Locate the cell with the specified text and output its (x, y) center coordinate. 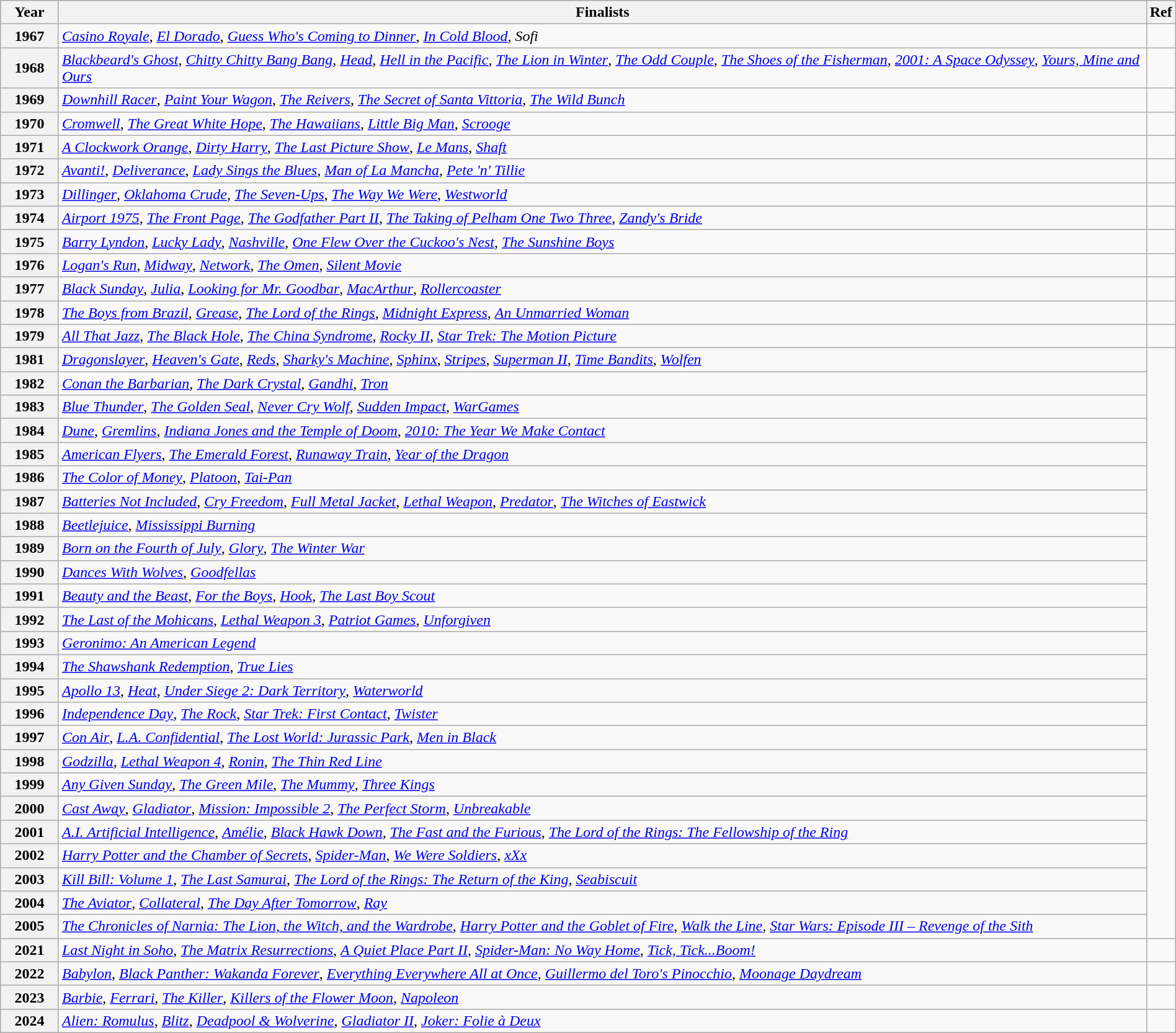
Kill Bill: Volume 1, The Last Samurai, The Lord of the Rings: The Return of the King, Seabiscuit (602, 879)
1988 (30, 525)
Avanti!, Deliverance, Lady Sings the Blues, Man of La Mancha, Pete 'n' Tillie (602, 171)
1999 (30, 785)
Casino Royale, El Dorado, Guess Who's Coming to Dinner, In Cold Blood, Sofi (602, 36)
2004 (30, 903)
1979 (30, 336)
1971 (30, 147)
2023 (30, 997)
Barry Lyndon, Lucky Lady, Nashville, One Flew Over the Cuckoo's Nest, The Sunshine Boys (602, 241)
1968 (30, 68)
Dillinger, Oklahoma Crude, The Seven-Ups, The Way We Were, Westworld (602, 194)
1978 (30, 312)
The Shawshank Redemption, True Lies (602, 666)
1998 (30, 761)
2003 (30, 879)
Independence Day, The Rock, Star Trek: First Contact, Twister (602, 714)
The Boys from Brazil, Grease, The Lord of the Rings, Midnight Express, An Unmarried Woman (602, 312)
The Last of the Mohicans, Lethal Weapon 3, Patriot Games, Unforgiven (602, 619)
1975 (30, 241)
1977 (30, 288)
1969 (30, 100)
Cast Away, Gladiator, Mission: Impossible 2, The Perfect Storm, Unbreakable (602, 808)
Dances With Wolves, Goodfellas (602, 572)
The Aviator, Collateral, The Day After Tomorrow, Ray (602, 903)
Godzilla, Lethal Weapon 4, Ronin, The Thin Red Line (602, 761)
2000 (30, 808)
All That Jazz, The Black Hole, The China Syndrome, Rocky II, Star Trek: The Motion Picture (602, 336)
Beauty and the Beast, For the Boys, Hook, The Last Boy Scout (602, 596)
1986 (30, 478)
1989 (30, 548)
2022 (30, 973)
2021 (30, 950)
Ref (1161, 12)
1970 (30, 123)
2024 (30, 1021)
Year (30, 12)
Barbie, Ferrari, The Killer, Killers of the Flower Moon, Napoleon (602, 997)
2001 (30, 832)
1985 (30, 454)
2002 (30, 856)
Finalists (602, 12)
Downhill Racer, Paint Your Wagon, The Reivers, The Secret of Santa Vittoria, The Wild Bunch (602, 100)
1994 (30, 666)
Harry Potter and the Chamber of Secrets, Spider-Man, We Were Soldiers, xXx (602, 856)
1984 (30, 431)
1983 (30, 407)
Conan the Barbarian, The Dark Crystal, Gandhi, Tron (602, 383)
Logan's Run, Midway, Network, The Omen, Silent Movie (602, 265)
Dune, Gremlins, Indiana Jones and the Temple of Doom, 2010: The Year We Make Contact (602, 431)
Geronimo: An American Legend (602, 643)
Cromwell, The Great White Hope, The Hawaiians, Little Big Man, Scrooge (602, 123)
1996 (30, 714)
1995 (30, 691)
Beetlejuice, Mississippi Burning (602, 525)
1976 (30, 265)
Dragonslayer, Heaven's Gate, Reds, Sharky's Machine, Sphinx, Stripes, Superman II, Time Bandits, Wolfen (602, 360)
Any Given Sunday, The Green Mile, The Mummy, Three Kings (602, 785)
1967 (30, 36)
A Clockwork Orange, Dirty Harry, The Last Picture Show, Le Mans, Shaft (602, 147)
1991 (30, 596)
1972 (30, 171)
Babylon, Black Panther: Wakanda Forever, Everything Everywhere All at Once, Guillermo del Toro's Pinocchio, Moonage Daydream (602, 973)
1987 (30, 501)
Airport 1975, The Front Page, The Godfather Part II, The Taking of Pelham One Two Three, Zandy's Bride (602, 218)
Apollo 13, Heat, Under Siege 2: Dark Territory, Waterworld (602, 691)
Black Sunday, Julia, Looking for Mr. Goodbar, MacArthur, Rollercoaster (602, 288)
Batteries Not Included, Cry Freedom, Full Metal Jacket, Lethal Weapon, Predator, The Witches of Eastwick (602, 501)
1997 (30, 738)
1990 (30, 572)
A.I. Artificial Intelligence, Amélie, Black Hawk Down, The Fast and the Furious, The Lord of the Rings: The Fellowship of the Ring (602, 832)
Last Night in Soho, The Matrix Resurrections, A Quiet Place Part II, Spider-Man: No Way Home, Tick, Tick...Boom! (602, 950)
1973 (30, 194)
1993 (30, 643)
1974 (30, 218)
American Flyers, The Emerald Forest, Runaway Train, Year of the Dragon (602, 454)
Alien: Romulus, Blitz, Deadpool & Wolverine, Gladiator II, Joker: Folie à Deux (602, 1021)
Blue Thunder, The Golden Seal, Never Cry Wolf, Sudden Impact, WarGames (602, 407)
Born on the Fourth of July, Glory, The Winter War (602, 548)
1992 (30, 619)
1982 (30, 383)
2005 (30, 926)
The Color of Money, Platoon, Tai-Pan (602, 478)
1981 (30, 360)
Con Air, L.A. Confidential, The Lost World: Jurassic Park, Men in Black (602, 738)
